Find where the given text appears and provide that cell's center as (X, Y) coordinate. 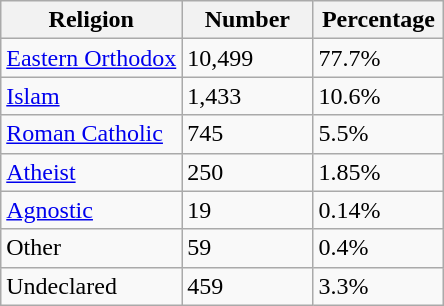
Roman Catholic (92, 134)
5.5% (378, 134)
Agnostic (92, 210)
Number (248, 20)
3.3% (378, 286)
0.14% (378, 210)
1.85% (378, 172)
19 (248, 210)
250 (248, 172)
Religion (92, 20)
Percentage (378, 20)
1,433 (248, 96)
Undeclared (92, 286)
Islam (92, 96)
77.7% (378, 58)
Atheist (92, 172)
Eastern Orthodox (92, 58)
10.6% (378, 96)
Other (92, 248)
0.4% (378, 248)
745 (248, 134)
59 (248, 248)
10,499 (248, 58)
459 (248, 286)
